From the cell containing the given text, extract its center point as (X, Y) coordinate. 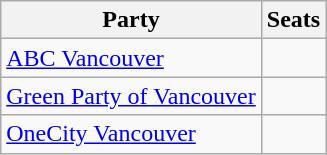
ABC Vancouver (132, 58)
Green Party of Vancouver (132, 96)
Seats (293, 20)
OneCity Vancouver (132, 134)
Party (132, 20)
